Identify which cell holds the provided text, then report its (x, y) central coordinate. 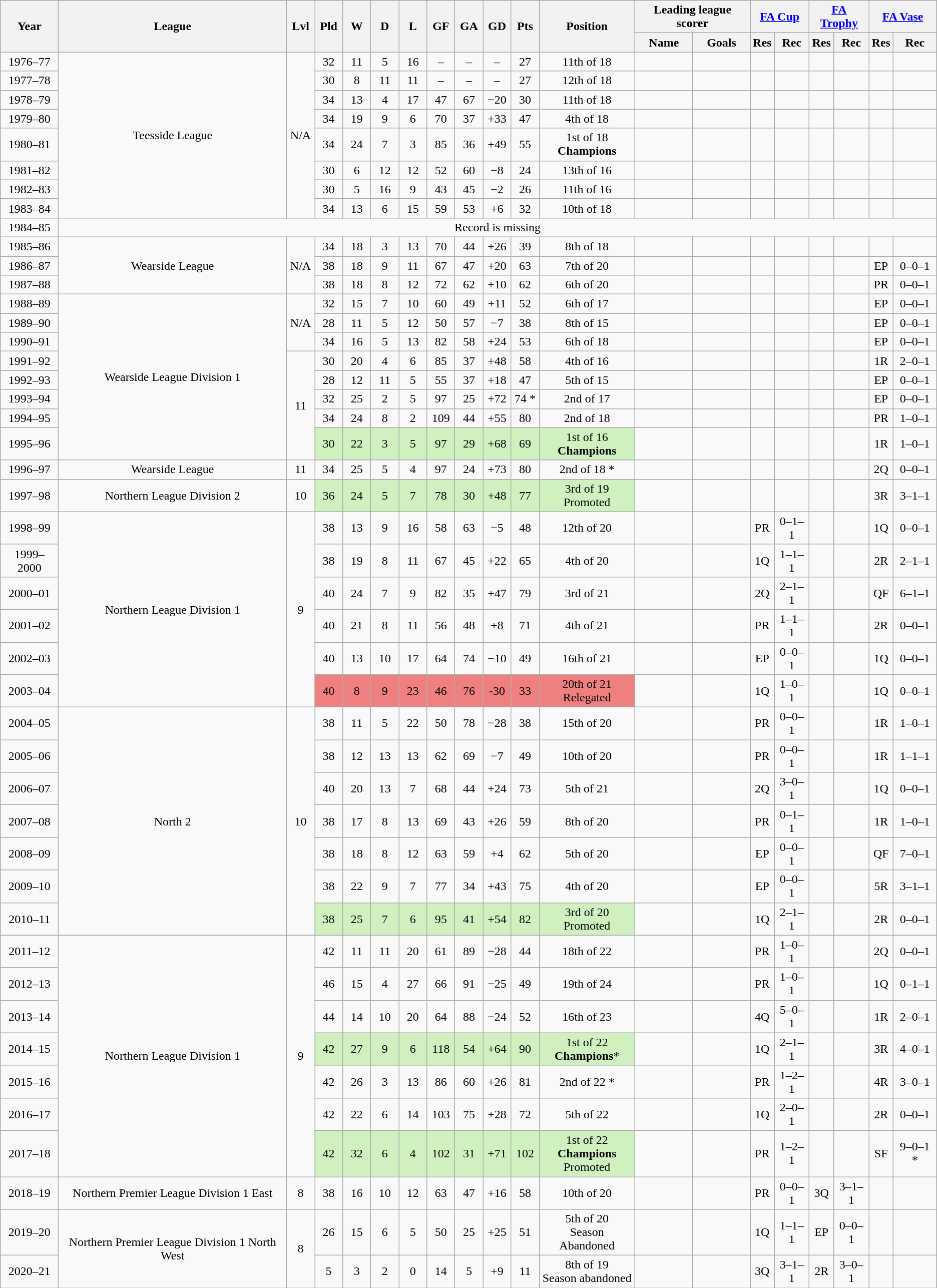
16th of 23 (587, 1016)
56 (441, 626)
6th of 18 (587, 342)
21 (357, 626)
1977–78 (30, 81)
1985–86 (30, 246)
+20 (497, 266)
16th of 21 (587, 658)
95 (441, 919)
2001–02 (30, 626)
91 (469, 984)
GA (469, 26)
D (385, 26)
1976–77 (30, 62)
+9 (497, 1271)
3rd of 19Promoted (587, 496)
2005–06 (30, 756)
Northern Premier League Division 1 East (173, 1192)
2000–01 (30, 593)
1980–81 (30, 144)
35 (469, 593)
1998–99 (30, 528)
1997–98 (30, 496)
Teesside League (173, 135)
54 (469, 1049)
2013–14 (30, 1016)
1978–79 (30, 100)
North 2 (173, 821)
+73 (497, 470)
2nd of 17 (587, 399)
2nd of 22 * (587, 1081)
+64 (497, 1049)
1992–93 (30, 380)
76 (469, 691)
2006–07 (30, 789)
2nd of 18 (587, 418)
1990–91 (30, 342)
103 (441, 1114)
+10 (497, 285)
39 (525, 246)
GF (441, 26)
2014–15 (30, 1049)
−5 (497, 528)
3rd of 20Promoted (587, 919)
1991–92 (30, 361)
+71 (497, 1153)
7–0–1 (915, 854)
12th of 20 (587, 528)
41 (469, 919)
1986–87 (30, 266)
1993–94 (30, 399)
GD (497, 26)
1st of 22ChampionsPromoted (587, 1153)
4Q (762, 1016)
90 (525, 1049)
+16 (497, 1192)
5th of 20Season Abandoned (587, 1232)
FA Cup (780, 17)
−10 (497, 658)
+8 (497, 626)
Northern League Division 2 (173, 496)
−24 (497, 1016)
Position (587, 26)
6th of 20 (587, 285)
1st of 18Champions (587, 144)
Year (30, 26)
−8 (497, 170)
33 (525, 691)
−20 (497, 100)
86 (441, 1081)
57 (469, 323)
4th of 21 (587, 626)
6th of 17 (587, 304)
Lvl (301, 26)
8th of 15 (587, 323)
66 (441, 984)
5th of 15 (587, 380)
1979–80 (30, 119)
1995–96 (30, 444)
+55 (497, 418)
12th of 18 (587, 81)
+25 (497, 1232)
Name (664, 43)
−25 (497, 984)
-30 (497, 691)
7th of 20 (587, 266)
13th of 16 (587, 170)
109 (441, 418)
1987–88 (30, 285)
2007–08 (30, 821)
29 (469, 444)
2015–16 (30, 1081)
Pld (329, 26)
5th of 21 (587, 789)
71 (525, 626)
68 (441, 789)
1999–2000 (30, 561)
+33 (497, 119)
19th of 24 (587, 984)
2012–13 (30, 984)
+54 (497, 919)
74 * (525, 399)
1996–97 (30, 470)
1st of 22Champions* (587, 1049)
65 (525, 561)
2020–21 (30, 1271)
1981–82 (30, 170)
+28 (497, 1114)
89 (469, 951)
20th of 21Relegated (587, 691)
1994–95 (30, 418)
11th of 16 (587, 189)
−2 (497, 189)
+72 (497, 399)
74 (469, 658)
10th of 18 (587, 208)
4–0–1 (915, 1049)
1988–89 (30, 304)
+43 (497, 886)
6–1–1 (915, 593)
FA Vase (903, 17)
1989–90 (30, 323)
4th of 16 (587, 361)
+47 (497, 593)
+22 (497, 561)
+11 (497, 304)
8th of 19Season abandoned (587, 1271)
+68 (497, 444)
2011–12 (30, 951)
5R (881, 886)
61 (441, 951)
31 (469, 1153)
2016–17 (30, 1114)
1st of 16Champions (587, 444)
9–0–1 * (915, 1153)
3rd of 21 (587, 593)
W (357, 26)
73 (525, 789)
4R (881, 1081)
2002–03 (30, 658)
2018–19 (30, 1192)
Goals (721, 43)
Wearside League Division 1 (173, 377)
1983–84 (30, 208)
2019–20 (30, 1232)
+6 (497, 208)
8th of 18 (587, 246)
4th of 18 (587, 119)
2003–04 (30, 691)
0 (413, 1271)
5–0–1 (792, 1016)
51 (525, 1232)
2009–10 (30, 886)
5th of 20 (587, 854)
+4 (497, 854)
+18 (497, 380)
2008–09 (30, 854)
SF (881, 1153)
2nd of 18 * (587, 470)
8th of 20 (587, 821)
1984–85 (30, 227)
2004–05 (30, 724)
118 (441, 1049)
League (173, 26)
23 (413, 691)
+49 (497, 144)
Leading league scorer (692, 17)
79 (525, 593)
Pts (525, 26)
L (413, 26)
2017–18 (30, 1153)
1982–83 (30, 189)
88 (469, 1016)
5th of 22 (587, 1114)
81 (525, 1081)
2010–11 (30, 919)
Record is missing (498, 227)
FA Trophy (839, 17)
15th of 20 (587, 724)
18th of 22 (587, 951)
Northern Premier League Division 1 North West (173, 1248)
